Output the [x, y] coordinate of the center of the cell containing the given text.  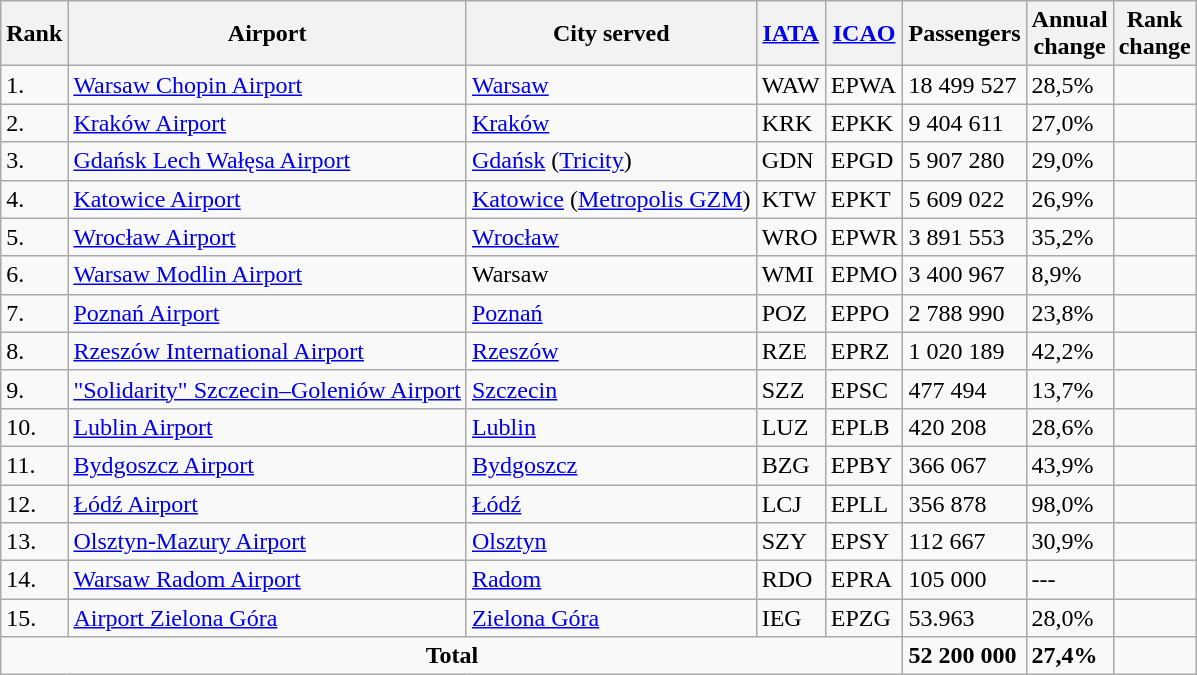
27,4% [1070, 656]
Katowice Airport [268, 199]
RZE [790, 351]
RDO [790, 580]
GDN [790, 161]
EPZG [864, 618]
--- [1070, 580]
LUZ [790, 427]
Bydgoszcz [611, 465]
366 067 [964, 465]
Zielona Góra [611, 618]
BZG [790, 465]
8. [34, 351]
EPLB [864, 427]
KRK [790, 123]
14. [34, 580]
5 907 280 [964, 161]
28,0% [1070, 618]
Szczecin [611, 389]
Lublin Airport [268, 427]
Kraków [611, 123]
Łódź [611, 503]
53.963 [964, 618]
Passengers [964, 34]
POZ [790, 313]
Olsztyn-Mazury Airport [268, 542]
EPKT [864, 199]
Kraków Airport [268, 123]
ICAO [864, 34]
3. [34, 161]
Lublin [611, 427]
5. [34, 237]
3 891 553 [964, 237]
WRO [790, 237]
105 000 [964, 580]
Poznań [611, 313]
356 878 [964, 503]
Rankchange [1154, 34]
EPLL [864, 503]
12. [34, 503]
EPSC [864, 389]
98,0% [1070, 503]
Total [452, 656]
Wrocław [611, 237]
EPGD [864, 161]
SZY [790, 542]
EPBY [864, 465]
43,9% [1070, 465]
11. [34, 465]
26,9% [1070, 199]
42,2% [1070, 351]
Wrocław Airport [268, 237]
Warsaw Chopin Airport [268, 85]
IEG [790, 618]
City served [611, 34]
EPSY [864, 542]
30,9% [1070, 542]
IATA [790, 34]
477 494 [964, 389]
Łódź Airport [268, 503]
Airport [268, 34]
18 499 527 [964, 85]
4. [34, 199]
6. [34, 275]
WAW [790, 85]
52 200 000 [964, 656]
EPWR [864, 237]
"Solidarity" Szczecin–Goleniów Airport [268, 389]
13. [34, 542]
Gdańsk (Tricity) [611, 161]
27,0% [1070, 123]
9 404 611 [964, 123]
WMI [790, 275]
2 788 990 [964, 313]
Rzeszów International Airport [268, 351]
Poznań Airport [268, 313]
Gdańsk Lech Wałęsa Airport [268, 161]
28,5% [1070, 85]
3 400 967 [964, 275]
23,8% [1070, 313]
29,0% [1070, 161]
Annualchange [1070, 34]
Katowice (Metropolis GZM) [611, 199]
1. [34, 85]
8,9% [1070, 275]
EPPO [864, 313]
15. [34, 618]
1 020 189 [964, 351]
28,6% [1070, 427]
9. [34, 389]
KTW [790, 199]
13,7% [1070, 389]
Olsztyn [611, 542]
Bydgoszcz Airport [268, 465]
420 208 [964, 427]
Warsaw Modlin Airport [268, 275]
EPKK [864, 123]
EPMO [864, 275]
10. [34, 427]
Radom [611, 580]
112 667 [964, 542]
EPRZ [864, 351]
EPWA [864, 85]
2. [34, 123]
LCJ [790, 503]
35,2% [1070, 237]
SZZ [790, 389]
5 609 022 [964, 199]
Warsaw Radom Airport [268, 580]
Airport Zielona Góra [268, 618]
7. [34, 313]
Rzeszów [611, 351]
EPRA [864, 580]
Rank [34, 34]
